Return (X, Y) of the center of cell containing provided text 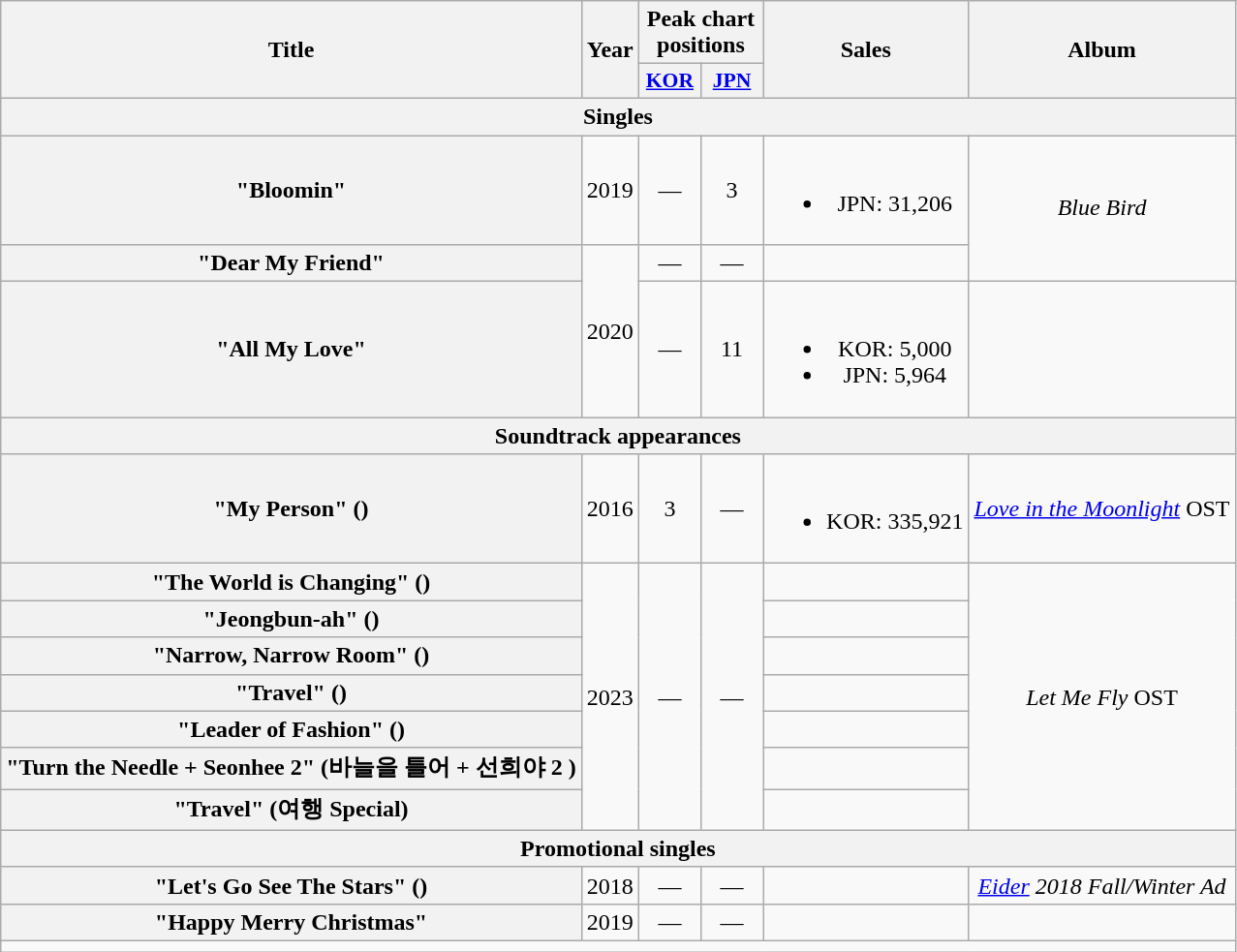
Album (1102, 50)
"Turn the Needle + Seonhee 2" (바늘을 틀어 + 선희야 2 ) (292, 769)
Year (610, 50)
Singles (618, 116)
KOR: 5,000 JPN: 5,964 (866, 350)
2023 (610, 697)
Love in the Moonlight OST (1102, 509)
"Travel" () (292, 692)
Peak chart positions (700, 33)
"Travel" (여행 Special) (292, 810)
JPN (731, 81)
"Let's Go See The Stars" () (292, 885)
Eider 2018 Fall/Winter Ad (1102, 885)
2018 (610, 885)
11 (731, 350)
"The World is Changing" () (292, 582)
KOR (669, 81)
KOR: 335,921 (866, 509)
Let Me Fly OST (1102, 697)
"Jeongbun-ah" () (292, 619)
Promotional singles (618, 848)
Blue Bird (1102, 209)
Soundtrack appearances (618, 436)
Sales (866, 50)
"All My Love" (292, 350)
"Leader of Fashion" () (292, 729)
Title (292, 50)
2020 (610, 331)
"Bloomin" (292, 190)
JPN: 31,206 (866, 190)
2016 (610, 509)
"Narrow, Narrow Room" () (292, 656)
"Happy Merry Christmas" (292, 922)
"Dear My Friend" (292, 263)
"My Person" () (292, 509)
